Provide the (x, y) coordinate of the cell's center where the given text is located.  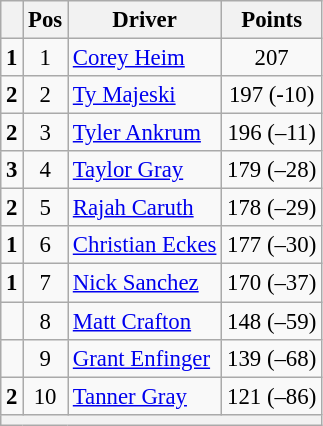
Nick Sanchez (145, 283)
Pos (46, 20)
6 (46, 245)
177 (–30) (272, 245)
121 (–86) (272, 396)
148 (–59) (272, 321)
Points (272, 20)
139 (–68) (272, 358)
10 (46, 396)
207 (272, 58)
Rajah Caruth (145, 208)
Matt Crafton (145, 321)
196 (–11) (272, 133)
9 (46, 358)
197 (-10) (272, 95)
179 (–28) (272, 170)
Grant Enfinger (145, 358)
178 (–29) (272, 208)
Christian Eckes (145, 245)
4 (46, 170)
8 (46, 321)
Tanner Gray (145, 396)
Driver (145, 20)
Tyler Ankrum (145, 133)
Taylor Gray (145, 170)
170 (–37) (272, 283)
7 (46, 283)
Corey Heim (145, 58)
5 (46, 208)
Ty Majeski (145, 95)
